Return [x, y] of the center of cell containing provided text 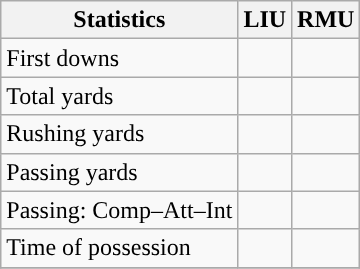
Time of possession [120, 248]
LIU [265, 20]
RMU [326, 20]
First downs [120, 58]
Statistics [120, 20]
Passing: Comp–Att–Int [120, 210]
Rushing yards [120, 134]
Total yards [120, 96]
Passing yards [120, 172]
